Return [X, Y] of the center of cell containing provided text 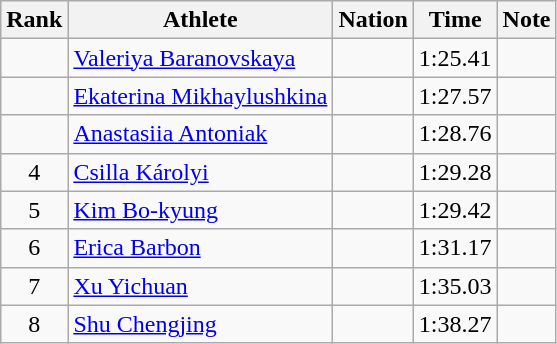
6 [34, 248]
1:35.03 [455, 286]
4 [34, 172]
Csilla Károlyi [200, 172]
Note [526, 20]
1:29.42 [455, 210]
Ekaterina Mikhaylushkina [200, 96]
8 [34, 324]
Anastasiia Antoniak [200, 134]
1:29.28 [455, 172]
5 [34, 210]
1:38.27 [455, 324]
1:27.57 [455, 96]
Nation [373, 20]
1:25.41 [455, 58]
Athlete [200, 20]
Shu Chengjing [200, 324]
Kim Bo-kyung [200, 210]
Time [455, 20]
Rank [34, 20]
1:31.17 [455, 248]
7 [34, 286]
Valeriya Baranovskaya [200, 58]
Xu Yichuan [200, 286]
Erica Barbon [200, 248]
1:28.76 [455, 134]
